Capture the cell that displays the provided text and extract its [X, Y] central coordinate. 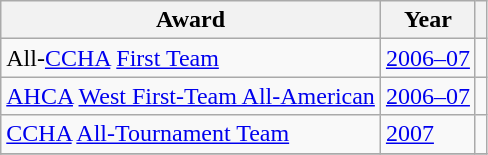
Year [428, 20]
All-CCHA First Team [191, 58]
AHCA West First-Team All-American [191, 96]
CCHA All-Tournament Team [191, 134]
Award [191, 20]
2007 [428, 134]
